Find where the given text appears and provide that cell's center as (x, y) coordinate. 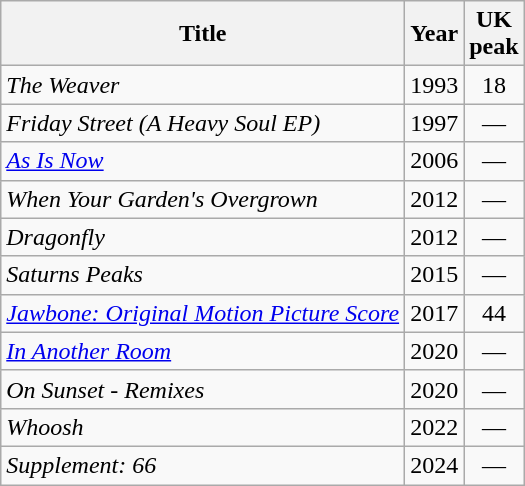
In Another Room (203, 351)
2015 (434, 275)
18 (494, 85)
2017 (434, 313)
Saturns Peaks (203, 275)
1997 (434, 123)
2024 (434, 465)
1993 (434, 85)
As Is Now (203, 161)
Friday Street (A Heavy Soul EP) (203, 123)
Dragonfly (203, 237)
Whoosh (203, 427)
UKpeak (494, 34)
Year (434, 34)
When Your Garden's Overgrown (203, 199)
Supplement: 66 (203, 465)
44 (494, 313)
On Sunset - Remixes (203, 389)
2006 (434, 161)
2022 (434, 427)
Title (203, 34)
Jawbone: Original Motion Picture Score (203, 313)
The Weaver (203, 85)
